Find where the given text appears and provide that cell's center as [X, Y] coordinate. 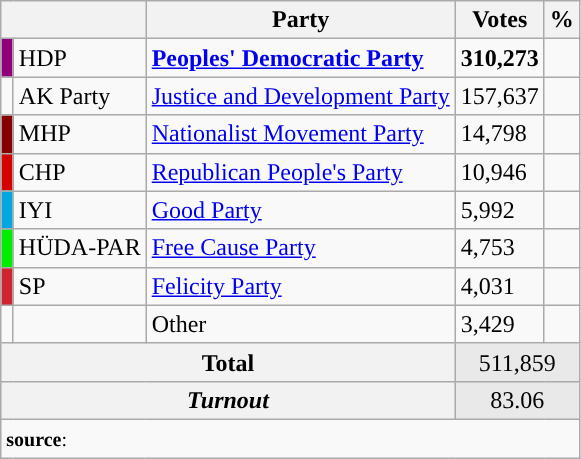
511,859 [517, 362]
Other [300, 324]
Felicity Party [300, 286]
Good Party [300, 210]
Free Cause Party [300, 248]
CHP [80, 172]
310,273 [500, 58]
14,798 [500, 134]
AK Party [80, 96]
SP [80, 286]
Total [228, 362]
5,992 [500, 210]
source: [290, 438]
Votes [500, 20]
MHP [80, 134]
Peoples' Democratic Party [300, 58]
Party [300, 20]
Justice and Development Party [300, 96]
Republican People's Party [300, 172]
Nationalist Movement Party [300, 134]
10,946 [500, 172]
HÜDA-PAR [80, 248]
83.06 [517, 400]
HDP [80, 58]
Turnout [228, 400]
4,031 [500, 286]
IYI [80, 210]
4,753 [500, 248]
157,637 [500, 96]
% [562, 20]
3,429 [500, 324]
